Return (x, y) of the center of cell containing provided text 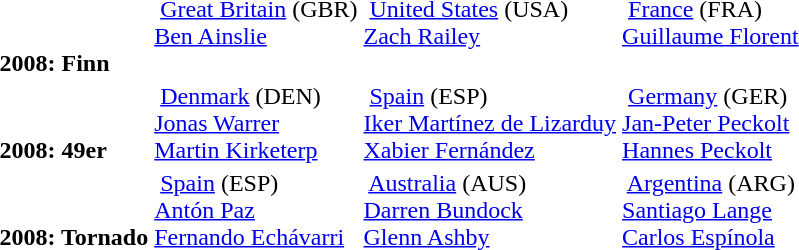
Denmark (DEN)Jonas WarrerMartin Kirketerp (256, 123)
Spain (ESP)Iker Martínez de LizarduyXabier Fernández (490, 123)
